Return the [x, y] coordinate for the center point of the cell that contains the specified text.  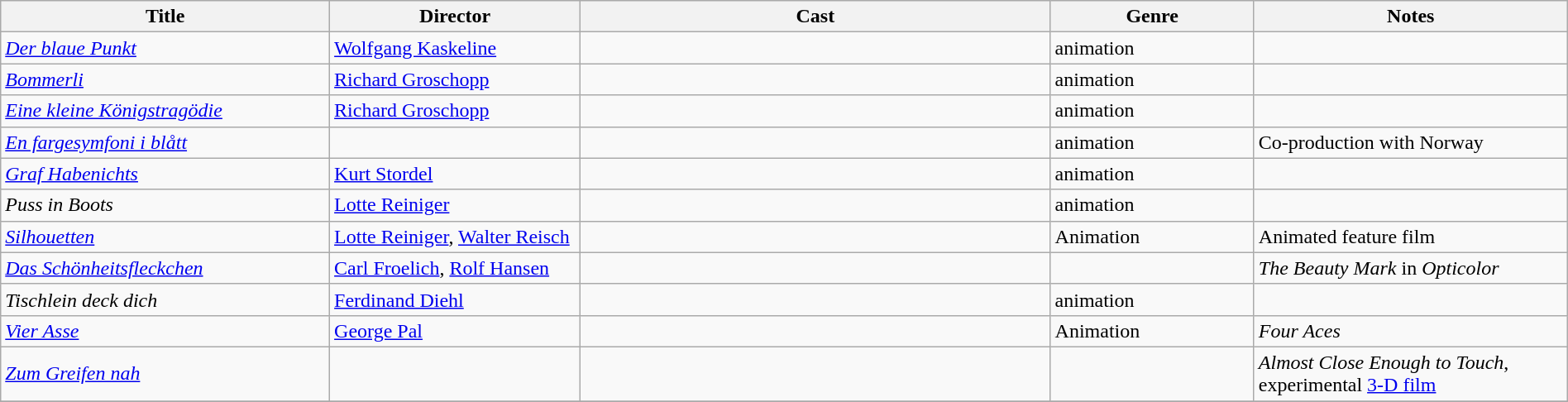
Kurt Stordel [455, 174]
Zum Greifen nah [165, 374]
Das Schönheitsfleckchen [165, 268]
The Beauty Mark in Opticolor [1411, 268]
Notes [1411, 17]
Cast [815, 17]
Genre [1152, 17]
Vier Asse [165, 331]
Tischlein deck dich [165, 299]
Lotte Reiniger [455, 205]
Bommerli [165, 79]
Director [455, 17]
Four Aces [1411, 331]
Co-production with Norway [1411, 142]
Title [165, 17]
Animated feature film [1411, 237]
Eine kleine Königstragödie [165, 111]
Puss in Boots [165, 205]
Carl Froelich, Rolf Hansen [455, 268]
Graf Habenichts [165, 174]
George Pal [455, 331]
Silhouetten [165, 237]
Wolfgang Kaskeline [455, 48]
En fargesymfoni i blått [165, 142]
Almost Close Enough to Touch, experimental 3-D film [1411, 374]
Ferdinand Diehl [455, 299]
Der blaue Punkt [165, 48]
Lotte Reiniger, Walter Reisch [455, 237]
